Extract the (X, Y) coordinate from the center of the cell holding the provided text.  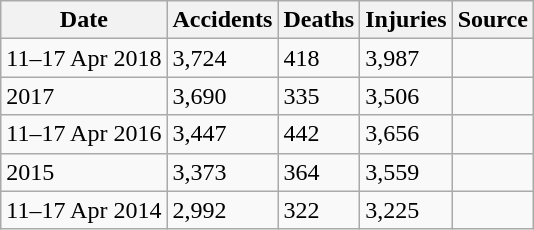
335 (319, 96)
3,559 (406, 172)
3,447 (222, 134)
3,724 (222, 58)
11–17 Apr 2016 (84, 134)
418 (319, 58)
3,506 (406, 96)
3,987 (406, 58)
Accidents (222, 20)
322 (319, 210)
2,992 (222, 210)
2015 (84, 172)
Source (492, 20)
364 (319, 172)
3,690 (222, 96)
3,373 (222, 172)
Deaths (319, 20)
3,225 (406, 210)
11–17 Apr 2014 (84, 210)
Injuries (406, 20)
3,656 (406, 134)
442 (319, 134)
Date (84, 20)
11–17 Apr 2018 (84, 58)
2017 (84, 96)
